Determine the [X, Y] coordinate at the center of the cell enclosing the given text.  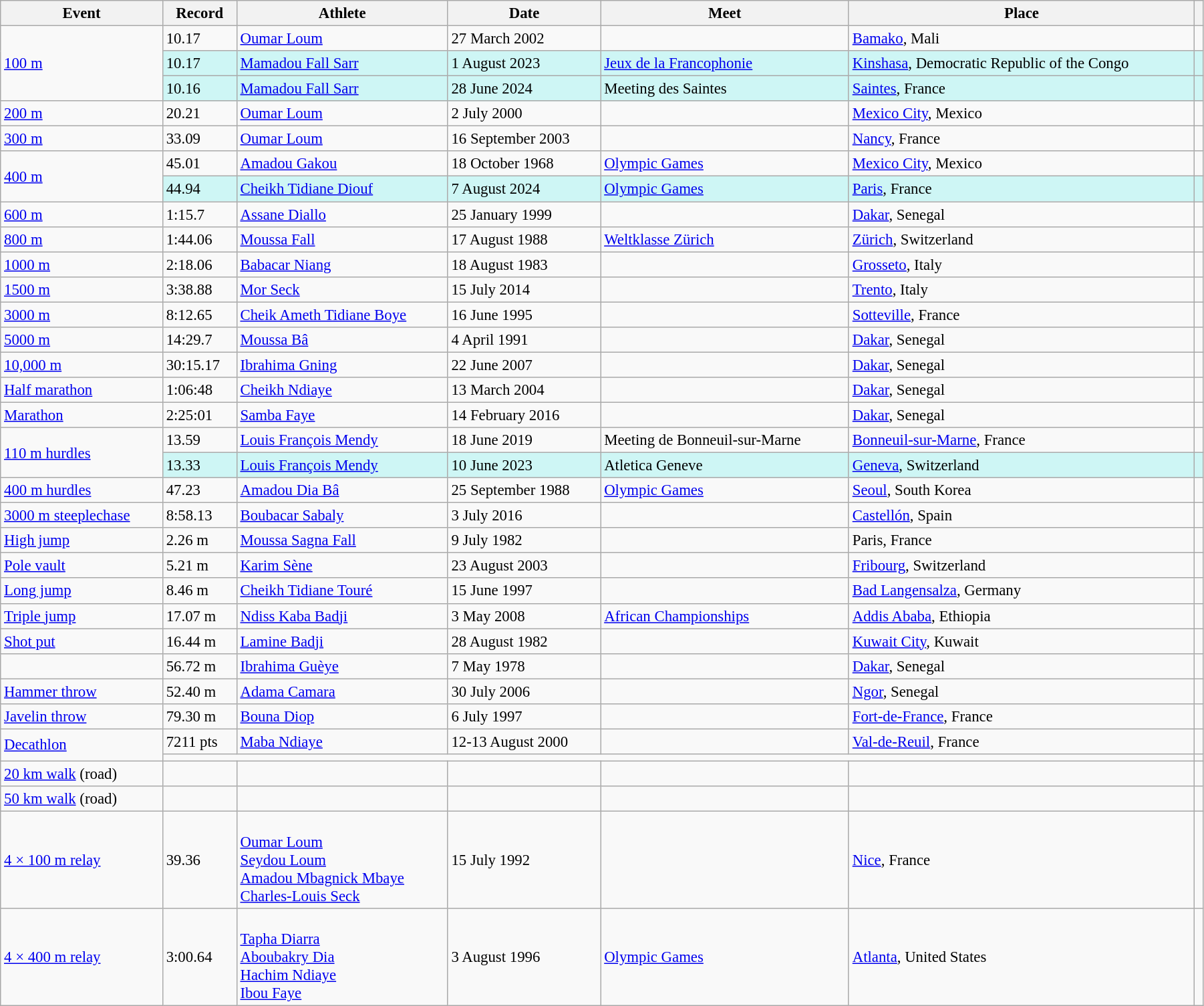
1:06:48 [199, 390]
Bad Langensalza, Germany [1021, 591]
Lamine Badji [342, 641]
3 May 2008 [524, 616]
39.36 [199, 860]
Zürich, Switzerland [1021, 239]
Ibrahima Gning [342, 365]
Meet [725, 13]
Ngor, Senegal [1021, 691]
Nice, France [1021, 860]
Babacar Niang [342, 265]
1500 m [82, 289]
Jeux de la Francophonie [725, 63]
1000 m [82, 265]
Marathon [82, 415]
Saintes, France [1021, 89]
Mor Seck [342, 289]
Bamako, Mali [1021, 39]
Pole vault [82, 566]
3:38.88 [199, 289]
Bonneuil-sur-Marne, France [1021, 440]
Castellón, Spain [1021, 516]
Bouna Diop [342, 717]
Assane Diallo [342, 214]
44.94 [199, 189]
17.07 m [199, 616]
13.33 [199, 466]
Kuwait City, Kuwait [1021, 641]
10.16 [199, 89]
79.30 m [199, 717]
10,000 m [82, 365]
6 July 1997 [524, 717]
20.21 [199, 114]
8:58.13 [199, 516]
1:15.7 [199, 214]
15 June 1997 [524, 591]
7 May 1978 [524, 666]
Meeting des Saintes [725, 89]
25 January 1999 [524, 214]
Date [524, 13]
4 × 100 m relay [82, 860]
9 July 1982 [524, 540]
18 October 1968 [524, 164]
2.26 m [199, 540]
5000 m [82, 340]
56.72 m [199, 666]
22 June 2007 [524, 365]
Triple jump [82, 616]
28 June 2024 [524, 89]
Meeting de Bonneuil-sur-Marne [725, 440]
Cheikh Tidiane Diouf [342, 189]
Ibrahima Guèye [342, 666]
45.01 [199, 164]
8:12.65 [199, 315]
Atletica Geneve [725, 466]
Moussa Bâ [342, 340]
4 April 1991 [524, 340]
15 July 2014 [524, 289]
Karim Sène [342, 566]
800 m [82, 239]
110 m hurdles [82, 453]
18 August 1983 [524, 265]
Geneva, Switzerland [1021, 466]
27 March 2002 [524, 39]
600 m [82, 214]
Sotteville, France [1021, 315]
33.09 [199, 139]
Amadou Dia Bâ [342, 490]
Adama Camara [342, 691]
52.40 m [199, 691]
Val-de-Reuil, France [1021, 741]
16.44 m [199, 641]
17 August 1988 [524, 239]
Record [199, 13]
13.59 [199, 440]
Ndiss Kaba Badji [342, 616]
15 July 1992 [524, 860]
1:44.06 [199, 239]
16 September 2003 [524, 139]
2 July 2000 [524, 114]
Cheikh Ndiaye [342, 390]
2:18.06 [199, 265]
Cheik Ameth Tidiane Boye [342, 315]
Decathlon [82, 745]
Event [82, 13]
12-13 August 2000 [524, 741]
Maba Ndiaye [342, 741]
Samba Faye [342, 415]
Tapha DiarraAboubakry DiaHachim NdiayeIbou Faye [342, 957]
Amadou Gakou [342, 164]
30:15.17 [199, 365]
47.23 [199, 490]
Moussa Sagna Fall [342, 540]
5.21 m [199, 566]
14:29.7 [199, 340]
Fribourg, Switzerland [1021, 566]
3000 m [82, 315]
African Championships [725, 616]
Boubacar Sabaly [342, 516]
14 February 2016 [524, 415]
400 m [82, 176]
7211 pts [199, 741]
Oumar LoumSeydou LoumAmadou Mbagnick MbayeCharles-Louis Seck [342, 860]
2:25:01 [199, 415]
Half marathon [82, 390]
Trento, Italy [1021, 289]
Place [1021, 13]
3 August 1996 [524, 957]
Hammer throw [82, 691]
10 June 2023 [524, 466]
200 m [82, 114]
30 July 2006 [524, 691]
50 km walk (road) [82, 799]
1 August 2023 [524, 63]
Atlanta, United States [1021, 957]
Grosseto, Italy [1021, 265]
Nancy, France [1021, 139]
Fort-de-France, France [1021, 717]
400 m hurdles [82, 490]
High jump [82, 540]
Long jump [82, 591]
13 March 2004 [524, 390]
3000 m steeplechase [82, 516]
3:00.64 [199, 957]
Kinshasa, Democratic Republic of the Congo [1021, 63]
300 m [82, 139]
20 km walk (road) [82, 774]
Cheikh Tidiane Touré [342, 591]
Moussa Fall [342, 239]
Addis Ababa, Ethiopia [1021, 616]
Athlete [342, 13]
4 × 400 m relay [82, 957]
3 July 2016 [524, 516]
25 September 1988 [524, 490]
28 August 1982 [524, 641]
Javelin throw [82, 717]
7 August 2024 [524, 189]
18 June 2019 [524, 440]
16 June 1995 [524, 315]
Shot put [82, 641]
23 August 2003 [524, 566]
8.46 m [199, 591]
Weltklasse Zürich [725, 239]
Seoul, South Korea [1021, 490]
100 m [82, 64]
